Locate the cell with the specified text and output its (X, Y) center coordinate. 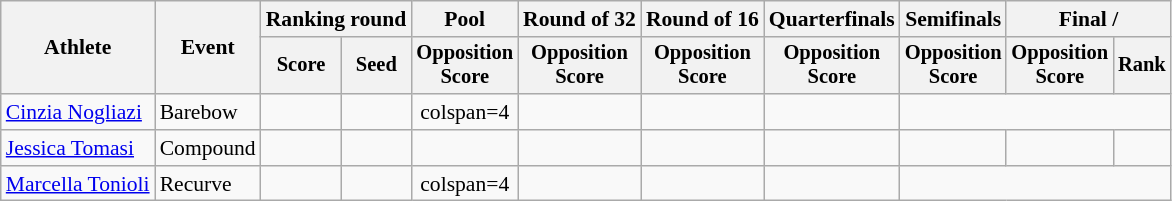
Rank (1142, 66)
Compound (208, 148)
Round of 32 (580, 19)
Score (302, 66)
Barebow (208, 112)
Pool (464, 19)
Round of 16 (702, 19)
Seed (376, 66)
Athlete (78, 48)
Final / (1088, 19)
Event (208, 48)
Cinzia Nogliazi (78, 112)
Ranking round (336, 19)
Quarterfinals (832, 19)
colspan=4 (464, 112)
Jessica Tomasi (78, 148)
Semifinals (954, 19)
